For the text-containing cell, return its midpoint in [x, y] coordinate format. 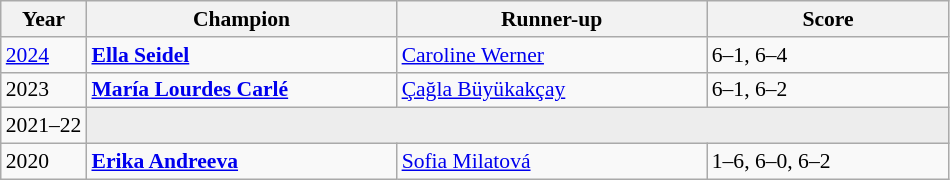
6–1, 6–4 [828, 55]
Champion [241, 19]
Score [828, 19]
2021–22 [44, 126]
Caroline Werner [552, 55]
Erika Andreeva [241, 162]
Sofia Milatová [552, 162]
Year [44, 19]
Runner-up [552, 19]
Ella Seidel [241, 55]
2024 [44, 55]
2020 [44, 162]
Çağla Büyükakçay [552, 90]
6–1, 6–2 [828, 90]
1–6, 6–0, 6–2 [828, 162]
2023 [44, 90]
María Lourdes Carlé [241, 90]
